Determine the [X, Y] coordinate at the center of the cell enclosing the given text.  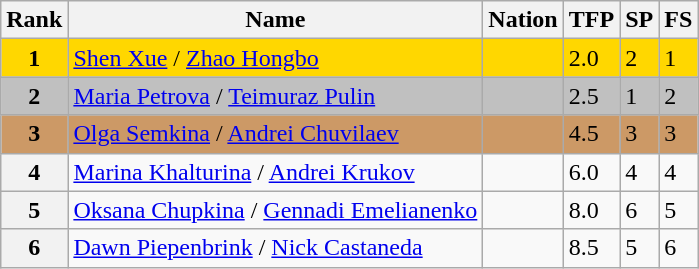
8.0 [591, 210]
6.0 [591, 172]
FS [678, 20]
Maria Petrova / Teimuraz Pulin [276, 96]
Shen Xue / Zhao Hongbo [276, 58]
4.5 [591, 134]
8.5 [591, 248]
2.0 [591, 58]
TFP [591, 20]
Nation [523, 20]
Dawn Piepenbrink / Nick Castaneda [276, 248]
Oksana Chupkina / Gennadi Emelianenko [276, 210]
Olga Semkina / Andrei Chuvilaev [276, 134]
Marina Khalturina / Andrei Krukov [276, 172]
2.5 [591, 96]
Name [276, 20]
Rank [34, 20]
SP [640, 20]
